For the text-containing cell, return its midpoint in [X, Y] coordinate format. 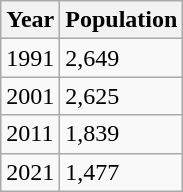
1,839 [122, 134]
Year [30, 20]
2001 [30, 96]
Population [122, 20]
2021 [30, 172]
2,625 [122, 96]
2011 [30, 134]
2,649 [122, 58]
1,477 [122, 172]
1991 [30, 58]
